Identify which cell holds the provided text, then report its (x, y) central coordinate. 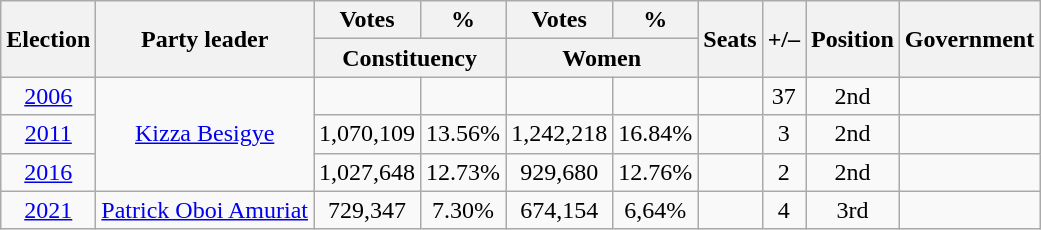
Government (969, 39)
1,242,218 (560, 134)
Kizza Besigye (205, 134)
Women (602, 58)
4 (784, 210)
2 (784, 172)
6,64% (656, 210)
Constituency (410, 58)
Patrick Oboi Amuriat (205, 210)
2011 (48, 134)
2021 (48, 210)
729,347 (368, 210)
674,154 (560, 210)
+/– (784, 39)
929,680 (560, 172)
16.84% (656, 134)
2016 (48, 172)
Position (853, 39)
1,070,109 (368, 134)
1,027,648 (368, 172)
3rd (853, 210)
Party leader (205, 39)
37 (784, 96)
2006 (48, 96)
13.56% (464, 134)
3 (784, 134)
7.30% (464, 210)
12.76% (656, 172)
Election (48, 39)
12.73% (464, 172)
Seats (730, 39)
